From the cell containing the given text, extract its center point as (x, y) coordinate. 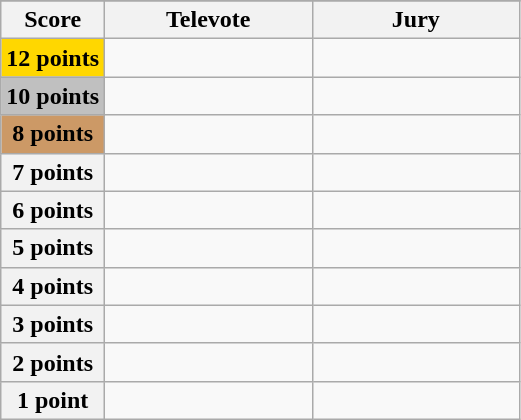
Score (53, 20)
8 points (53, 134)
1 point (53, 400)
2 points (53, 362)
4 points (53, 286)
6 points (53, 210)
Jury (416, 20)
10 points (53, 96)
Televote (209, 20)
7 points (53, 172)
3 points (53, 324)
5 points (53, 248)
12 points (53, 58)
